Detect which cell encompasses the target text, then output its [X, Y] center coordinate. 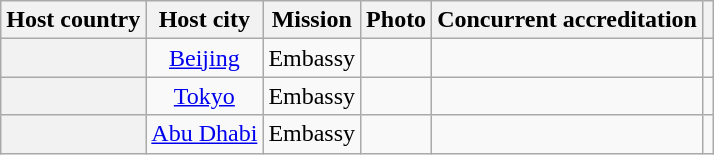
Tokyo [204, 96]
Mission [312, 20]
Photo [396, 20]
Host city [204, 20]
Beijing [204, 58]
Concurrent accreditation [568, 20]
Abu Dhabi [204, 134]
Host country [74, 20]
